Provide the [x, y] coordinate of the cell's center where the given text is located.  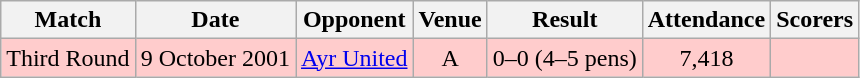
Opponent [355, 20]
A [450, 58]
Third Round [68, 58]
Date [215, 20]
Result [564, 20]
Ayr United [355, 58]
7,418 [706, 58]
Match [68, 20]
Scorers [815, 20]
Venue [450, 20]
0–0 (4–5 pens) [564, 58]
Attendance [706, 20]
9 October 2001 [215, 58]
